From the cell containing the given text, extract its center point as [X, Y] coordinate. 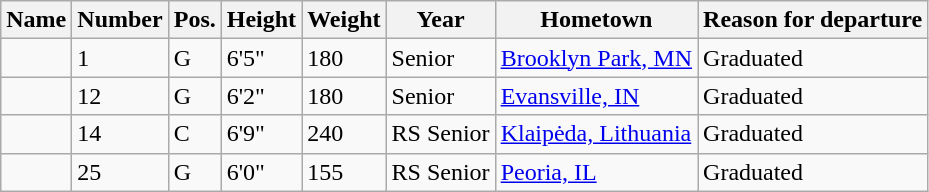
6'5" [261, 58]
Evansville, IN [596, 96]
Brooklyn Park, MN [596, 58]
Hometown [596, 20]
Weight [344, 20]
Klaipėda, Lithuania [596, 134]
12 [120, 96]
Name [36, 20]
14 [120, 134]
1 [120, 58]
Pos. [194, 20]
25 [120, 172]
6'2" [261, 96]
6'9" [261, 134]
6'0" [261, 172]
155 [344, 172]
Year [440, 20]
Height [261, 20]
C [194, 134]
Peoria, IL [596, 172]
240 [344, 134]
Number [120, 20]
Reason for departure [813, 20]
